Capture the cell that displays the provided text and extract its [x, y] central coordinate. 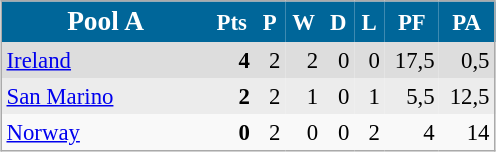
Ireland [105, 60]
17,5 [412, 60]
D [338, 22]
L [370, 22]
W [304, 22]
Norway [105, 132]
5,5 [412, 96]
San Marino [105, 96]
Pool A [105, 22]
Pts [232, 22]
PF [412, 22]
12,5 [467, 96]
0,5 [467, 60]
14 [467, 132]
P [270, 22]
PA [467, 22]
